Locate the cell with the specified text and output its [x, y] center coordinate. 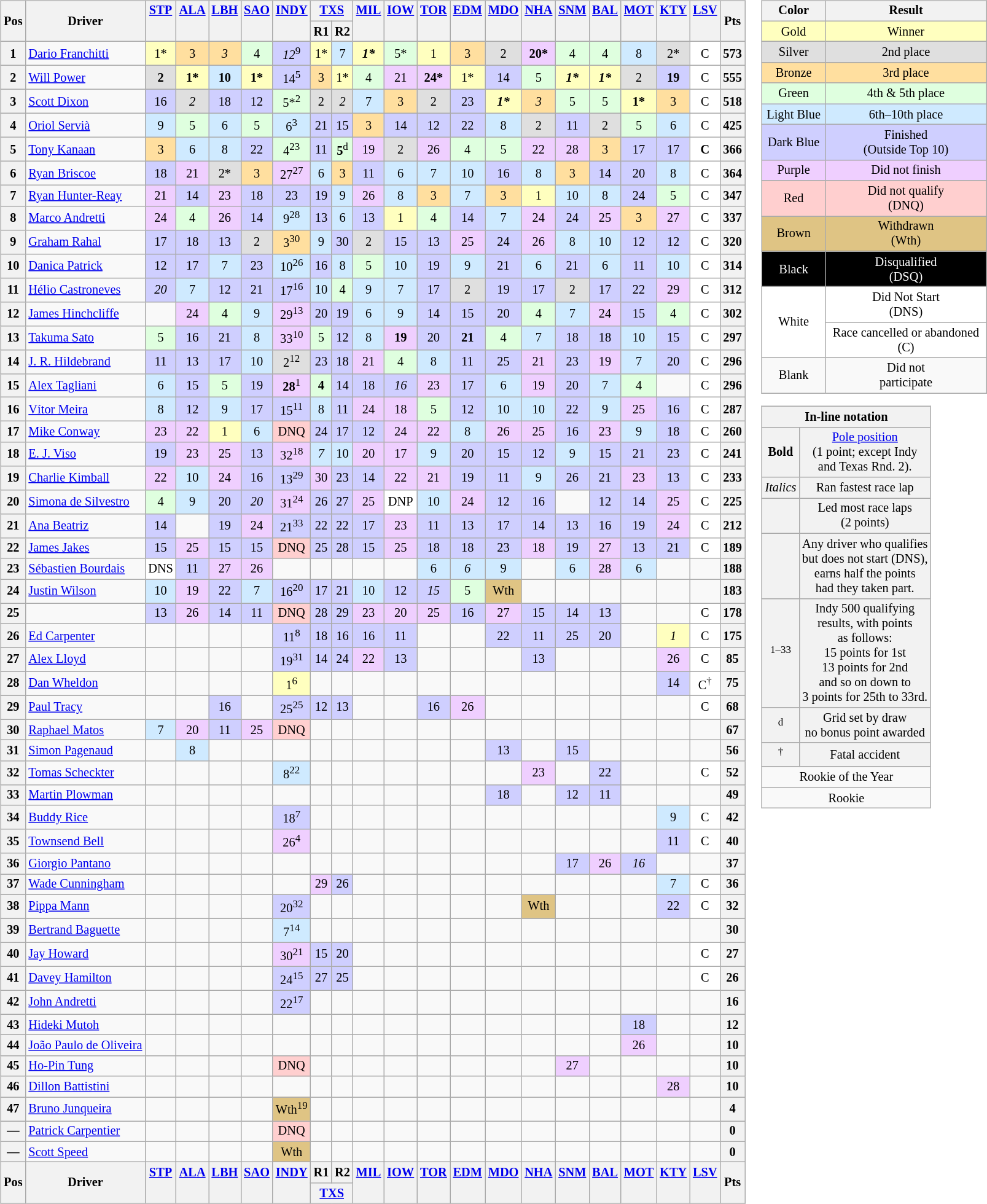
2525 [292, 708]
C† [705, 683]
225 [732, 501]
Will Power [85, 77]
Oriol Servià [85, 125]
Blank [794, 375]
33 [13, 795]
4th & 5th place [907, 93]
John Andretti [85, 1003]
Hélio Castroneves [85, 290]
Dark Blue [794, 143]
56 [732, 751]
2nd place [907, 52]
35 [13, 842]
928 [292, 217]
188 [732, 569]
Dario Franchitti [85, 54]
Disqualified(DSQ) [907, 269]
Any driver who qualifiesbut does not start (DNS),earns half the pointshad they taken part. [865, 566]
Green [794, 93]
425 [732, 125]
1931 [292, 660]
3218 [292, 455]
Red [794, 198]
183 [732, 591]
Fatal accident [865, 754]
287 [732, 409]
Simon Pagenaud [85, 751]
Brown [794, 234]
Simona de Silvestro [85, 501]
Ryan Briscoe [85, 173]
Black [794, 269]
Hideki Mutoh [85, 1025]
43 [13, 1025]
Italics [781, 488]
85 [732, 660]
Martin Plowman [85, 795]
2727 [292, 173]
Grid set by drawno bonus point awarded [865, 725]
Finished(Outside Top 10) [907, 143]
Paul Tracy [85, 708]
68 [732, 708]
James Hinchcliffe [85, 313]
1–33 [781, 653]
Did Not Start(DNS) [907, 305]
46 [13, 1087]
Bertrand Baguette [85, 930]
1329 [292, 478]
47 [13, 1109]
Buddy Rice [85, 817]
Mike Conway [85, 432]
Race cancelled or abandoned(C) [907, 340]
44 [13, 1046]
714 [292, 930]
Led most race laps(2 points) [865, 516]
320 [732, 242]
DNS [160, 569]
3124 [292, 501]
38 [13, 907]
Did not qualify(DNQ) [907, 198]
Jay Howard [85, 955]
175 [732, 635]
Withdrawn(Wth) [907, 234]
5*2 [292, 102]
In-line notation [846, 417]
52 [732, 773]
281 [292, 386]
Indy 500 qualifying results, with points as follows: 15 points for 1st13 points for 2ndand so on down to3 points for 25th to 33rd. [865, 653]
Ho-Pin Tung [85, 1066]
178 [732, 614]
Alex Lloyd [85, 660]
423 [292, 150]
118 [292, 635]
Winner [907, 31]
Pole position(1 point; except Indyand Texas Rnd. 2). [865, 452]
Bronze [794, 73]
Gold [794, 31]
31 [13, 751]
1511 [292, 409]
67 [732, 730]
Light Blue [794, 114]
34 [13, 817]
White [794, 322]
3021 [292, 955]
Raphael Matos [85, 730]
Did not finish [907, 170]
Bruno Junqueira [85, 1109]
6th–10th place [907, 114]
573 [732, 54]
337 [732, 217]
Townsend Bell [85, 842]
3rd place [907, 73]
Vítor Meira [85, 409]
2913 [292, 313]
Silver [794, 52]
Ed Carpenter [85, 635]
3310 [292, 338]
Purple [794, 170]
314 [732, 265]
Tomas Scheckter [85, 773]
Rookie of the Year [846, 777]
233 [732, 478]
312 [732, 290]
518 [732, 102]
Pippa Mann [85, 907]
1620 [292, 591]
Ana Beatriz [85, 526]
J. R. Hildebrand [85, 361]
2133 [292, 526]
Charlie Kimball [85, 478]
Result [907, 11]
Wade Cunningham [85, 885]
Danica Patrick [85, 265]
Davey Hamilton [85, 978]
Scott Dixon [85, 102]
James Jakes [85, 548]
Dan Wheldon [85, 683]
347 [732, 196]
5* [400, 54]
† [781, 754]
Alex Tagliani [85, 386]
d [781, 725]
2032 [292, 907]
Justin Wilson [85, 591]
24* [434, 77]
45 [13, 1066]
Dillon Battistini [85, 1087]
E. J. Viso [85, 455]
Patrick Carpentier [85, 1132]
2217 [292, 1003]
João Paulo de Oliveira [85, 1046]
Rookie [846, 798]
297 [732, 338]
330 [292, 242]
Scott Speed [85, 1152]
555 [732, 77]
129 [292, 54]
Did notparticipate [907, 375]
366 [732, 150]
187 [292, 817]
Wth19 [292, 1109]
63 [292, 125]
49 [732, 795]
364 [732, 173]
2415 [292, 978]
41 [13, 978]
241 [732, 455]
Ran fastest race lap [865, 488]
5d [343, 150]
Tony Kanaan [85, 150]
Ryan Hunter-Reay [85, 196]
822 [292, 773]
Color [794, 11]
Giorgio Pantano [85, 864]
39 [13, 930]
189 [732, 548]
145 [292, 77]
Marco Andretti [85, 217]
DNP [400, 501]
Bold [781, 452]
260 [732, 432]
1716 [292, 290]
Graham Rahal [85, 242]
1026 [292, 265]
Takuma Sato [85, 338]
264 [292, 842]
Sébastien Bourdais [85, 569]
75 [732, 683]
20* [538, 54]
302 [732, 313]
